Detect which cell encompasses the target text, then output its (x, y) center coordinate. 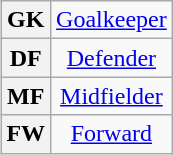
MF (26, 96)
Forward (112, 134)
Midfielder (112, 96)
DF (26, 58)
FW (26, 134)
Goalkeeper (112, 20)
GK (26, 20)
Defender (112, 58)
